Identify which cell holds the provided text, then report its (X, Y) central coordinate. 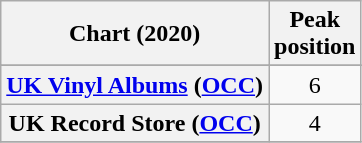
UK Record Store (OCC) (135, 123)
UK Vinyl Albums (OCC) (135, 85)
4 (315, 123)
Chart (2020) (135, 34)
6 (315, 85)
Peakposition (315, 34)
